Locate the cell with the specified text and output its [x, y] center coordinate. 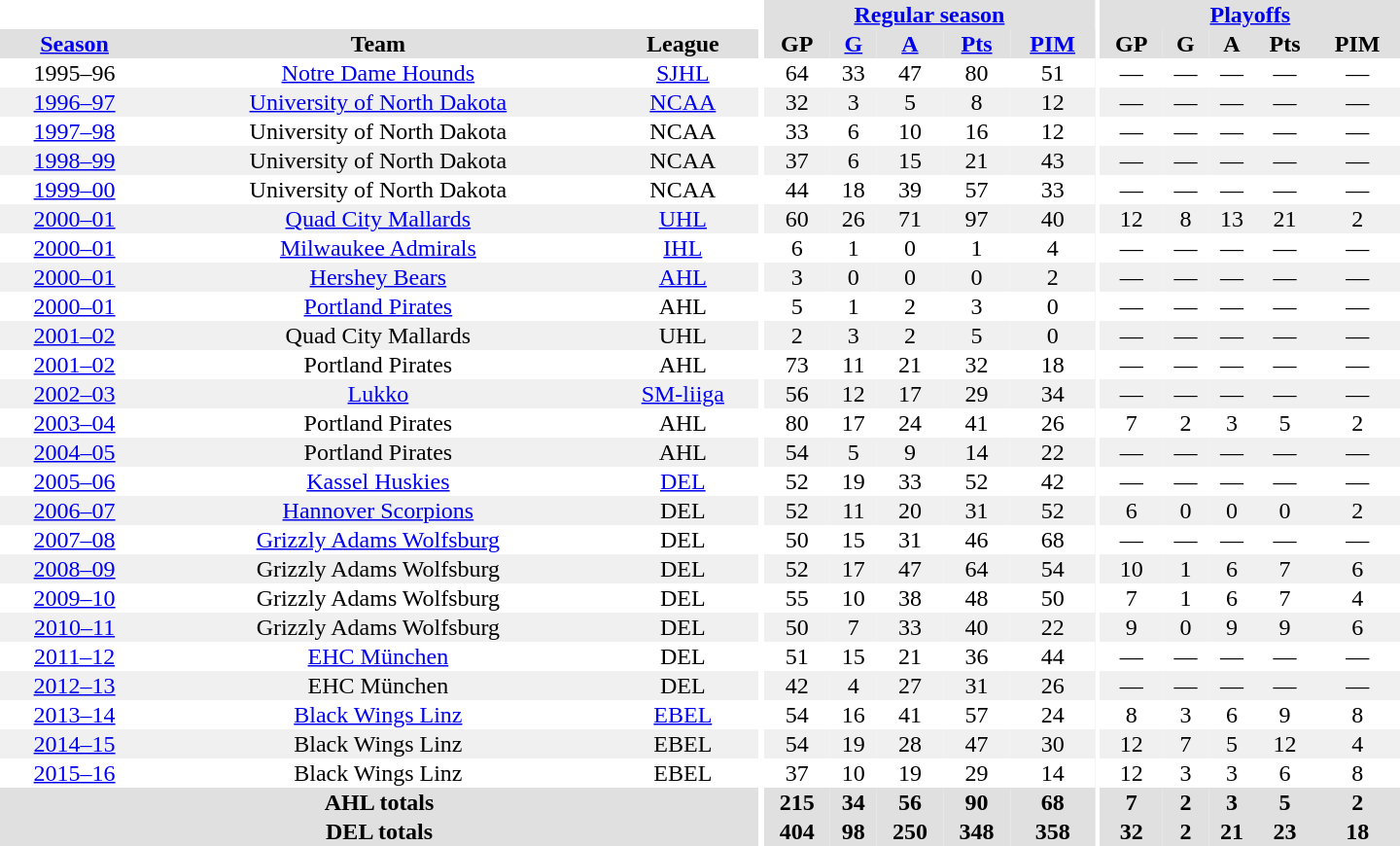
1999–00 [74, 190]
2009–10 [74, 598]
27 [910, 686]
28 [910, 744]
30 [1052, 744]
1996–97 [74, 102]
Playoffs [1250, 15]
SJHL [683, 73]
Lukko [377, 394]
Season [74, 44]
215 [797, 802]
98 [854, 831]
1995–96 [74, 73]
Hannover Scorpions [377, 511]
2008–09 [74, 569]
90 [976, 802]
2007–08 [74, 540]
Team [377, 44]
404 [797, 831]
AHL totals [379, 802]
38 [910, 598]
55 [797, 598]
Regular season [929, 15]
20 [910, 511]
2015–16 [74, 773]
36 [976, 656]
2006–07 [74, 511]
358 [1052, 831]
348 [976, 831]
Milwaukee Admirals [377, 248]
73 [797, 365]
2012–13 [74, 686]
2010–11 [74, 627]
2013–14 [74, 715]
48 [976, 598]
Kassel Huskies [377, 481]
60 [797, 219]
97 [976, 219]
43 [1052, 160]
71 [910, 219]
Hershey Bears [377, 277]
250 [910, 831]
2004–05 [74, 452]
1998–99 [74, 160]
46 [976, 540]
13 [1232, 219]
2002–03 [74, 394]
IHL [683, 248]
39 [910, 190]
2014–15 [74, 744]
1997–98 [74, 131]
23 [1285, 831]
Notre Dame Hounds [377, 73]
2011–12 [74, 656]
2005–06 [74, 481]
SM-liiga [683, 394]
2003–04 [74, 423]
DEL totals [379, 831]
League [683, 44]
